Capture the cell that displays the provided text and extract its (x, y) central coordinate. 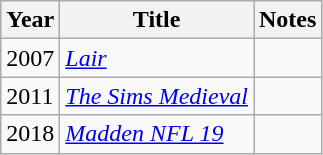
The Sims Medieval (157, 96)
Madden NFL 19 (157, 134)
Notes (288, 20)
Title (157, 20)
Lair (157, 58)
2018 (30, 134)
Year (30, 20)
2007 (30, 58)
2011 (30, 96)
